Extract the [x, y] coordinate from the center of the cell holding the provided text.  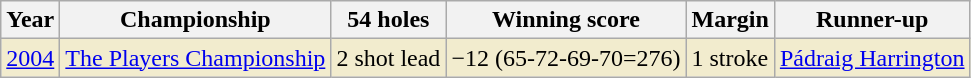
2 shot lead [388, 58]
2004 [30, 58]
Runner-up [872, 20]
54 holes [388, 20]
1 stroke [730, 58]
The Players Championship [196, 58]
Pádraig Harrington [872, 58]
Winning score [566, 20]
Margin [730, 20]
Championship [196, 20]
Year [30, 20]
−12 (65-72-69-70=276) [566, 58]
